Identify which cell holds the provided text, then report its [x, y] central coordinate. 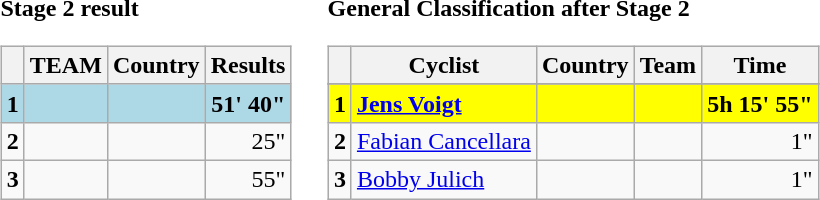
Results [248, 65]
TEAM [66, 65]
Cyclist [444, 65]
25" [248, 141]
51' 40" [248, 103]
Jens Voigt [444, 103]
5h 15' 55" [760, 103]
Fabian Cancellara [444, 141]
Time [760, 65]
Team [668, 65]
Bobby Julich [444, 179]
55" [248, 179]
